From the cell containing the given text, extract its center point as [X, Y] coordinate. 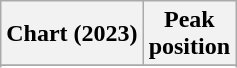
Peakposition [189, 34]
Chart (2023) [72, 34]
